Determine the [x, y] coordinate at the center of the cell enclosing the given text.  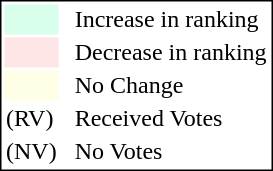
Decrease in ranking [170, 53]
(RV) [31, 119]
No Change [170, 85]
(NV) [31, 151]
Increase in ranking [170, 19]
No Votes [170, 151]
Received Votes [170, 119]
